From the cell containing the given text, extract its center point as (x, y) coordinate. 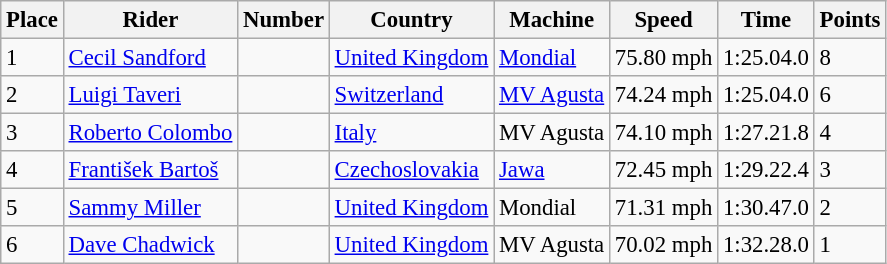
Time (766, 20)
75.80 mph (664, 58)
Italy (411, 133)
Sammy Miller (150, 208)
Cecil Sandford (150, 58)
71.31 mph (664, 208)
70.02 mph (664, 245)
72.45 mph (664, 170)
1:32.28.0 (766, 245)
František Bartoš (150, 170)
Dave Chadwick (150, 245)
Czechoslovakia (411, 170)
Luigi Taveri (150, 95)
Machine (552, 20)
74.24 mph (664, 95)
Switzerland (411, 95)
Speed (664, 20)
Jawa (552, 170)
74.10 mph (664, 133)
Points (850, 20)
8 (850, 58)
5 (32, 208)
Country (411, 20)
1:30.47.0 (766, 208)
Roberto Colombo (150, 133)
Number (284, 20)
Rider (150, 20)
1:27.21.8 (766, 133)
Place (32, 20)
1:29.22.4 (766, 170)
